Search for the cell housing the specified text and yield its (x, y) center coordinate. 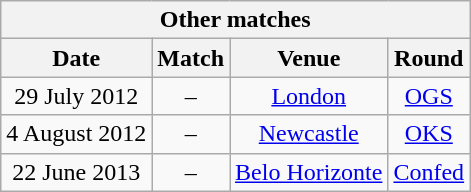
Other matches (236, 20)
London (309, 96)
Date (76, 58)
Venue (309, 58)
Confed (429, 172)
29 July 2012 (76, 96)
OKS (429, 134)
Belo Horizonte (309, 172)
OGS (429, 96)
4 August 2012 (76, 134)
Newcastle (309, 134)
Match (191, 58)
Round (429, 58)
22 June 2013 (76, 172)
